Identify which cell holds the provided text, then report its (x, y) central coordinate. 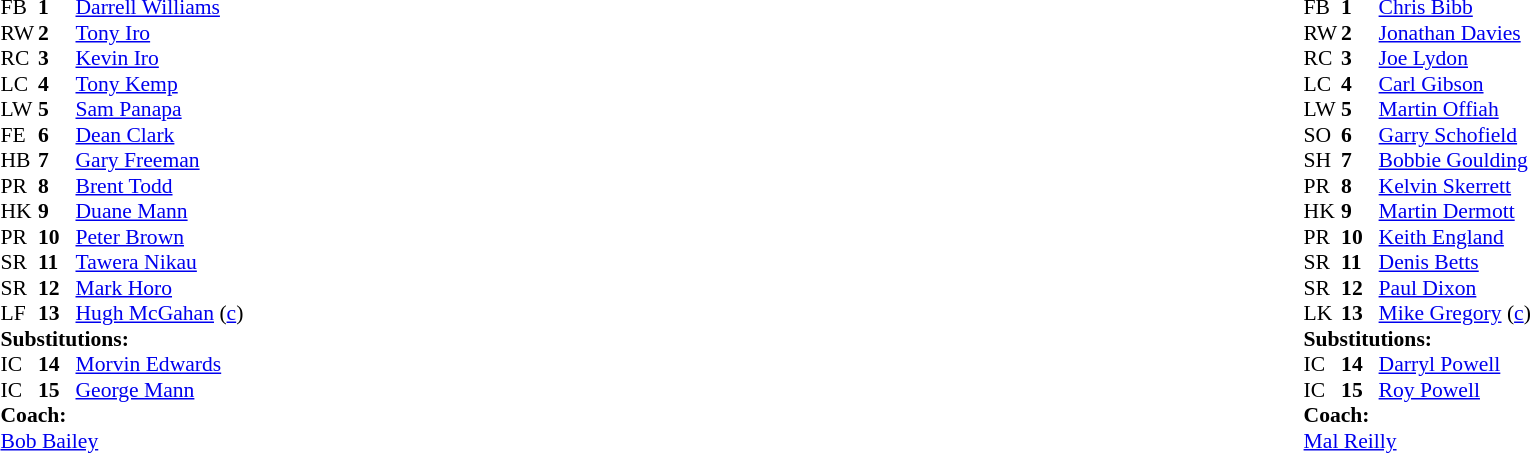
Brent Todd (160, 186)
Duane Mann (160, 211)
George Mann (160, 390)
Tony Iro (160, 33)
Hugh McGahan (c) (160, 313)
Sam Panapa (160, 109)
LF (19, 313)
FE (19, 135)
Tawera Nikau (160, 263)
Substitutions: (122, 339)
Mark Horo (160, 288)
Peter Brown (160, 237)
Tony Kemp (160, 84)
Gary Freeman (160, 161)
HB (19, 161)
Kevin Iro (160, 59)
SO (1323, 135)
SH (1323, 161)
Dean Clark (160, 135)
Coach: (122, 415)
Morvin Edwards (160, 365)
LK (1323, 313)
